Identify which cell holds the provided text, then report its (X, Y) central coordinate. 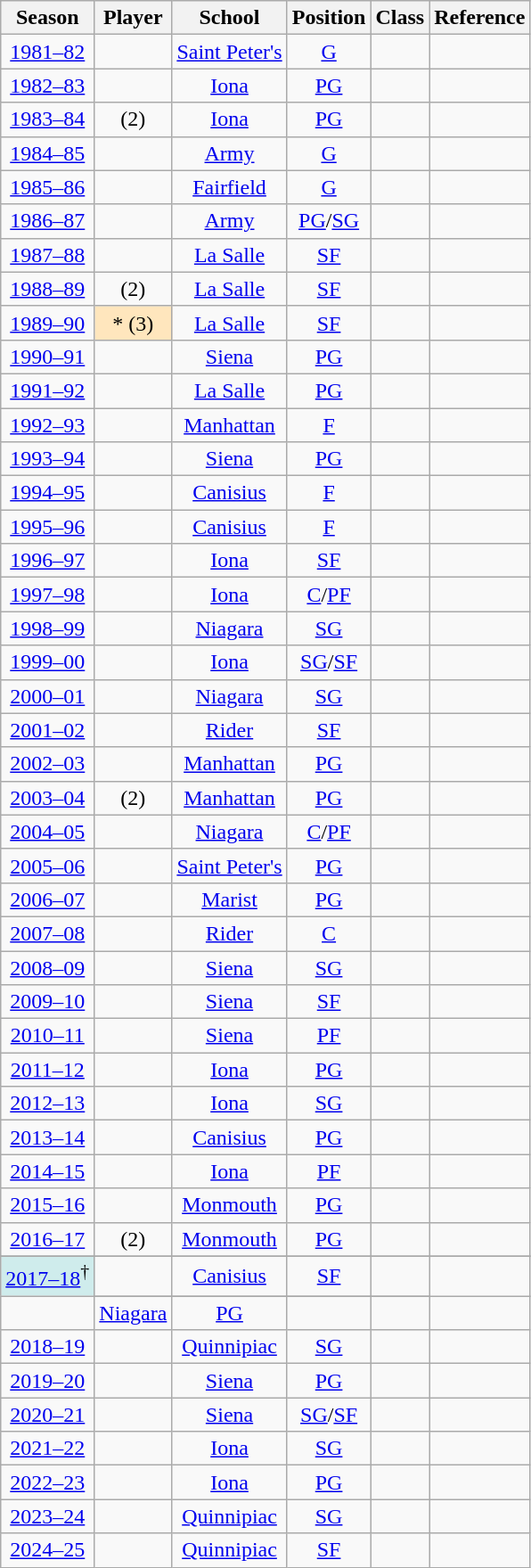
1991–92 (48, 390)
2020–21 (48, 1415)
C (329, 933)
1992–93 (48, 425)
2010–11 (48, 1036)
2016–17 (48, 1239)
Class (400, 18)
1986–87 (48, 221)
Season (48, 18)
1997–98 (48, 595)
1981–82 (48, 52)
1982–83 (48, 86)
Player (134, 18)
1984–85 (48, 153)
1993–94 (48, 459)
2006–07 (48, 899)
2021–22 (48, 1449)
1983–84 (48, 119)
Reference (479, 18)
2024–25 (48, 1550)
1999–00 (48, 662)
2007–08 (48, 933)
1995–96 (48, 527)
1996–97 (48, 561)
2008–09 (48, 967)
2023–24 (48, 1516)
* (3) (134, 323)
1994–95 (48, 493)
1990–91 (48, 357)
2017–18† (48, 1277)
1987–88 (48, 255)
2011–12 (48, 1070)
2022–23 (48, 1482)
1998–99 (48, 628)
1989–90 (48, 323)
1988–89 (48, 289)
1985–86 (48, 187)
2014–15 (48, 1171)
Marist (230, 899)
2013–14 (48, 1137)
2012–13 (48, 1104)
2005–06 (48, 866)
2019–20 (48, 1381)
2003–04 (48, 798)
PG/SG (329, 221)
2015–16 (48, 1205)
2001–02 (48, 730)
Position (329, 18)
2000–01 (48, 696)
School (230, 18)
2004–05 (48, 832)
2002–03 (48, 764)
2009–10 (48, 1002)
2018–19 (48, 1347)
Fairfield (230, 187)
